Determine the [x, y] coordinate at the center of the cell enclosing the given text.  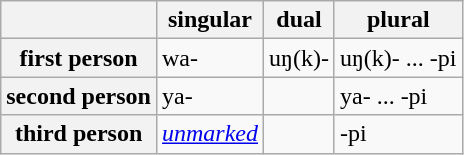
second person [79, 96]
-pi [398, 134]
uŋ(k)- [300, 58]
singular [210, 20]
ya- ... -pi [398, 96]
ya- [210, 96]
wa- [210, 58]
unmarked [210, 134]
third person [79, 134]
first person [79, 58]
uŋ(k)- ... -pi [398, 58]
dual [300, 20]
plural [398, 20]
